From the cell containing the given text, extract its center point as [X, Y] coordinate. 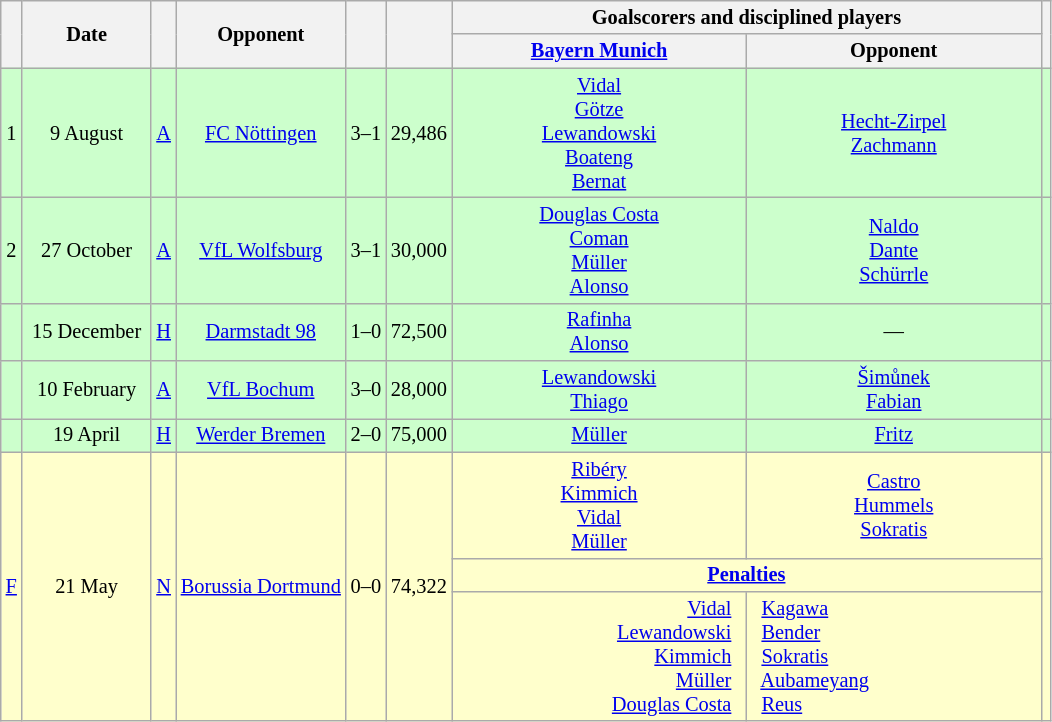
Darmstadt 98 [261, 332]
FC Nöttingen [261, 133]
15 December [87, 332]
Borussia Dortmund [261, 586]
72,500 [419, 332]
Naldo Dante Schürrle [894, 250]
Bayern Munich [600, 51]
75,000 [419, 435]
Ribéry Kimmich Vidal Müller [600, 505]
Werder Bremen [261, 435]
Date [87, 34]
2 [12, 250]
F [12, 586]
1 [12, 133]
Vidal Götze Lewandowski Boateng Bernat [600, 133]
28,000 [419, 390]
1–0 [366, 332]
10 February [87, 390]
Kagawa Bender Sokratis Aubameyang Reus [894, 656]
29,486 [419, 133]
19 April [87, 435]
Lewandowski Thiago [600, 390]
VfL Wolfsburg [261, 250]
30,000 [419, 250]
Penalties [746, 575]
27 October [87, 250]
2–0 [366, 435]
VfL Bochum [261, 390]
Castro Hummels Sokratis [894, 505]
Rafinha Alonso [600, 332]
74,322 [419, 586]
Šimůnek Fabian [894, 390]
9 August [87, 133]
0–0 [366, 586]
Douglas Costa Coman Müller Alonso [600, 250]
3–0 [366, 390]
— [894, 332]
Vidal Lewandowski Kimmich Müller Douglas Costa [600, 656]
N [163, 586]
Hecht-Zirpel Zachmann [894, 133]
Goalscorers and disciplined players [746, 17]
Fritz [894, 435]
Müller [600, 435]
21 May [87, 586]
